From the cell containing the given text, extract its center point as [X, Y] coordinate. 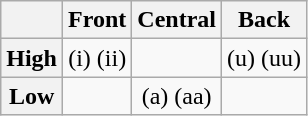
Low [32, 96]
(a) (aa) [177, 96]
Front [98, 20]
(u) (uu) [264, 58]
Central [177, 20]
(i) (ii) [98, 58]
Back [264, 20]
High [32, 58]
